Pinpoint the cell where the given text exists, returning its [x, y] midpoint coordinate. 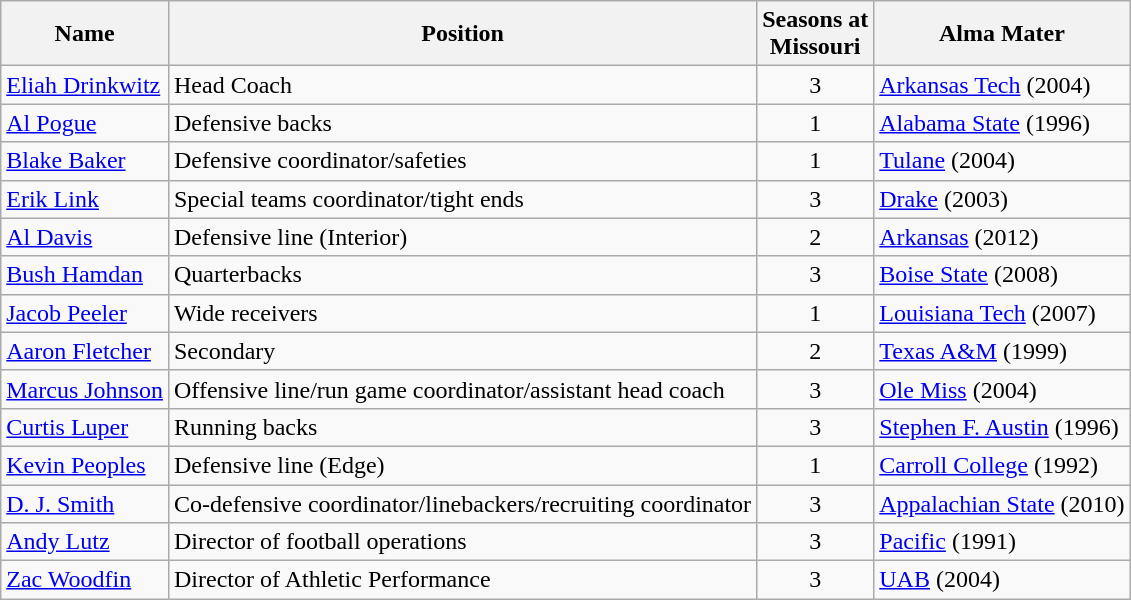
Arkansas Tech (2004) [1002, 85]
Carroll College (1992) [1002, 465]
Kevin Peoples [85, 465]
Erik Link [85, 199]
Alma Mater [1002, 34]
Zac Woodfin [85, 580]
Secondary [462, 351]
Drake (2003) [1002, 199]
Marcus Johnson [85, 389]
Andy Lutz [85, 542]
Defensive backs [462, 123]
Tulane (2004) [1002, 161]
Director of Athletic Performance [462, 580]
Texas A&M (1999) [1002, 351]
Quarterbacks [462, 275]
Aaron Fletcher [85, 351]
Defensive line (Edge) [462, 465]
Arkansas (2012) [1002, 237]
Position [462, 34]
Co-defensive coordinator/linebackers/recruiting coordinator [462, 503]
Bush Hamdan [85, 275]
UAB (2004) [1002, 580]
Running backs [462, 427]
Appalachian State (2010) [1002, 503]
Name [85, 34]
D. J. Smith [85, 503]
Eliah Drinkwitz [85, 85]
Al Pogue [85, 123]
Boise State (2008) [1002, 275]
Curtis Luper [85, 427]
Defensive line (Interior) [462, 237]
Special teams coordinator/tight ends [462, 199]
Offensive line/run game coordinator/assistant head coach [462, 389]
Louisiana Tech (2007) [1002, 313]
Pacific (1991) [1002, 542]
Defensive coordinator/safeties [462, 161]
Blake Baker [85, 161]
Stephen F. Austin (1996) [1002, 427]
Seasons atMissouri [816, 34]
Wide receivers [462, 313]
Ole Miss (2004) [1002, 389]
Head Coach [462, 85]
Al Davis [85, 237]
Director of football operations [462, 542]
Alabama State (1996) [1002, 123]
Jacob Peeler [85, 313]
